Scan for the cell matching the given text and deliver its (x, y) coordinate at center. 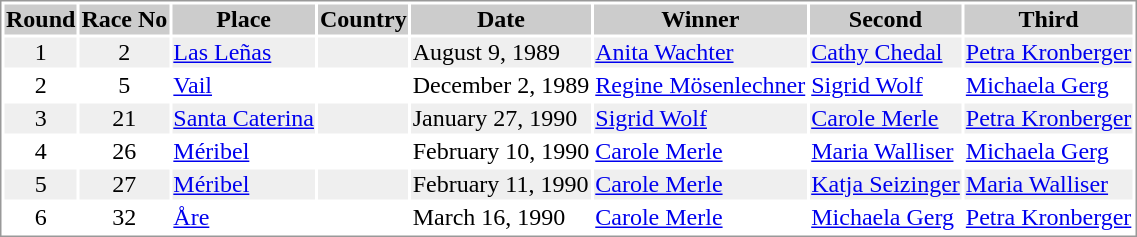
Las Leñas (244, 53)
3 (40, 119)
Third (1048, 19)
December 2, 1989 (501, 85)
1 (40, 53)
Place (244, 19)
Regine Mösenlechner (700, 85)
Winner (700, 19)
February 11, 1990 (501, 185)
26 (124, 151)
Katja Seizinger (886, 185)
27 (124, 185)
6 (40, 217)
4 (40, 151)
Santa Caterina (244, 119)
Anita Wachter (700, 53)
Second (886, 19)
Vail (244, 85)
Country (363, 19)
March 16, 1990 (501, 217)
August 9, 1989 (501, 53)
Race No (124, 19)
January 27, 1990 (501, 119)
Date (501, 19)
Cathy Chedal (886, 53)
32 (124, 217)
Round (40, 19)
February 10, 1990 (501, 151)
21 (124, 119)
Åre (244, 217)
